Search for the cell housing the specified text and yield its [X, Y] center coordinate. 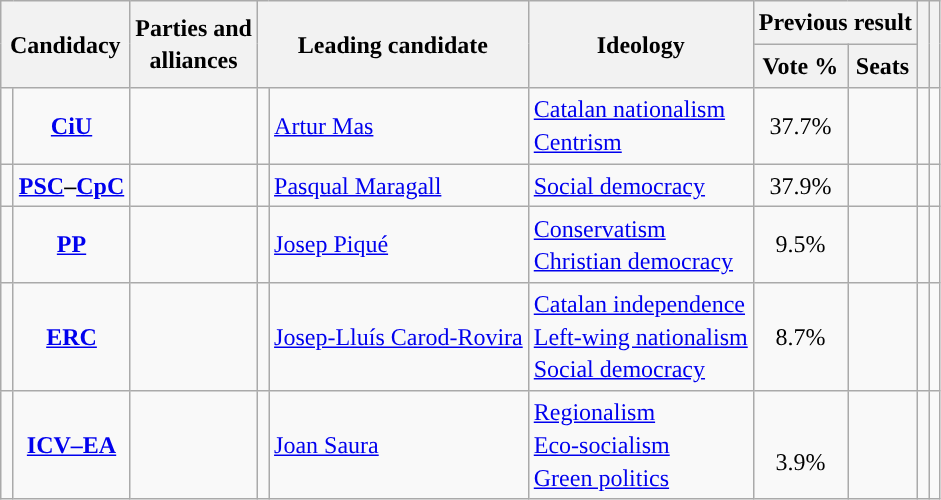
Ideology [640, 44]
37.7% [800, 126]
RegionalismEco-socialismGreen politics [640, 445]
9.5% [800, 245]
Josep-Lluís Carod-Rovira [399, 337]
PSC–CpC [71, 186]
Catalan nationalismCentrism [640, 126]
37.9% [800, 186]
ConservatismChristian democracy [640, 245]
Previous result [835, 22]
CiU [71, 126]
3.9% [800, 445]
Josep Piqué [399, 245]
8.7% [800, 337]
Candidacy [66, 44]
PP [71, 245]
Vote % [800, 66]
Pasqual Maragall [399, 186]
Joan Saura [399, 445]
Social democracy [640, 186]
ICV–EA [71, 445]
Leading candidate [392, 44]
Catalan independenceLeft-wing nationalismSocial democracy [640, 337]
ERC [71, 337]
Artur Mas [399, 126]
Seats [883, 66]
Parties andalliances [194, 44]
